Locate the cell with the specified text and output its (x, y) center coordinate. 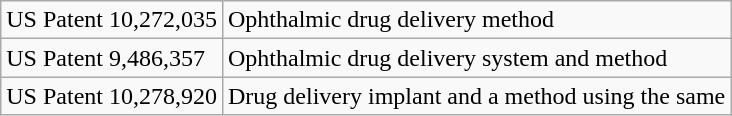
US Patent 10,272,035 (112, 20)
US Patent 10,278,920 (112, 96)
US Patent 9,486,357 (112, 58)
Drug delivery implant and a method using the same (476, 96)
Ophthalmic drug delivery system and method (476, 58)
Ophthalmic drug delivery method (476, 20)
